Find where the given text appears and provide that cell's center as [X, Y] coordinate. 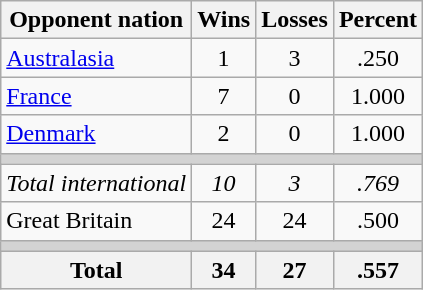
1 [224, 58]
.769 [378, 183]
Percent [378, 20]
.250 [378, 58]
Opponent nation [96, 20]
Great Britain [96, 221]
Total [96, 270]
Losses [295, 20]
Wins [224, 20]
10 [224, 183]
.557 [378, 270]
Australasia [96, 58]
7 [224, 96]
France [96, 96]
Denmark [96, 134]
2 [224, 134]
27 [295, 270]
34 [224, 270]
.500 [378, 221]
Total international [96, 183]
